Return [x, y] of the center of cell containing provided text 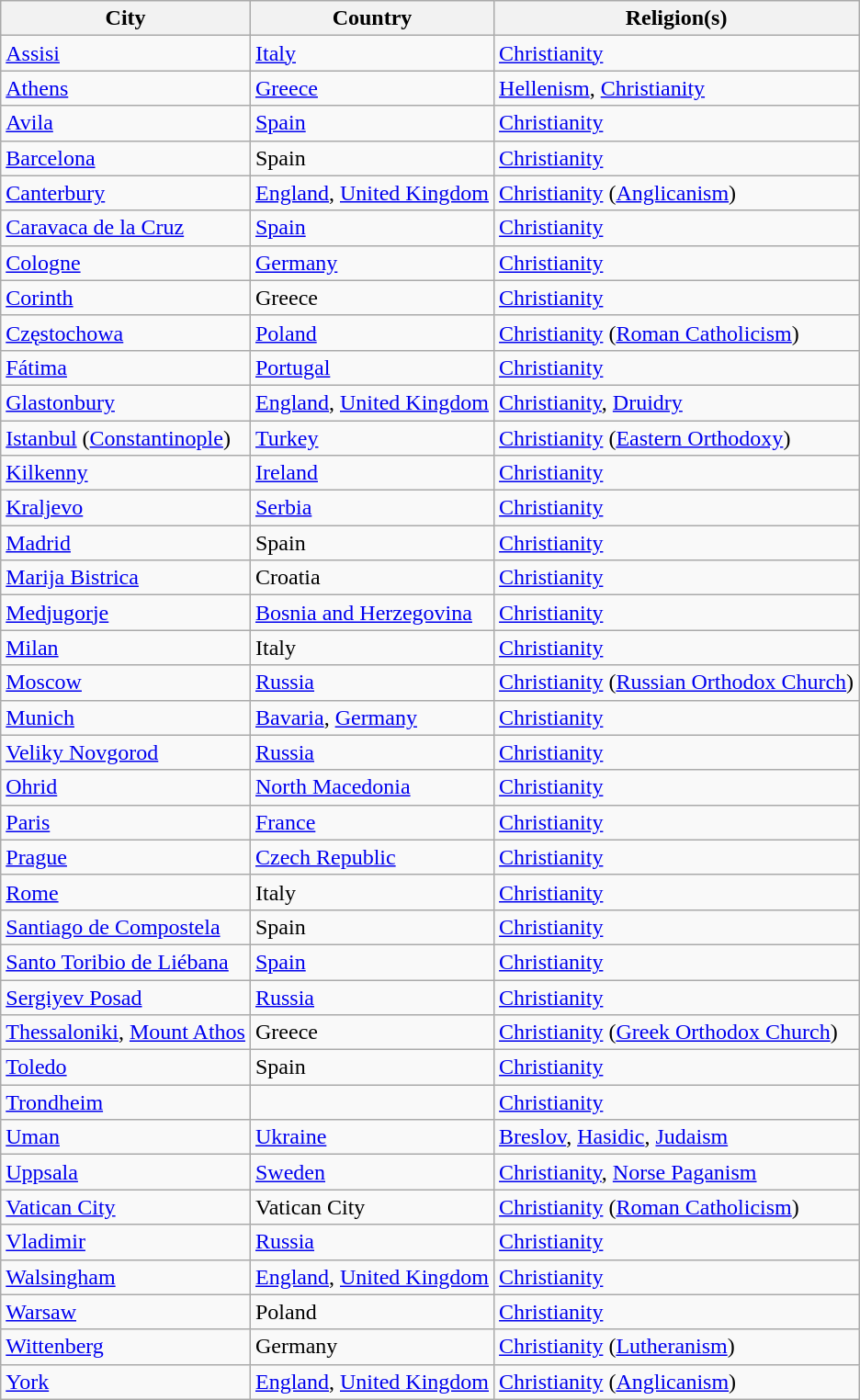
Caravaca de la Cruz [126, 228]
Religion(s) [676, 18]
York [126, 1382]
Częstochowa [126, 333]
Country [371, 18]
Christianity (Greek Orthodox Church) [676, 1033]
Prague [126, 857]
Santiago de Compostela [126, 927]
Christianity, Norse Paganism [676, 1172]
Uman [126, 1137]
Thessaloniki, Mount Athos [126, 1033]
Kilkenny [126, 473]
Ukraine [371, 1137]
Christianity (Russian Orthodox Church) [676, 683]
Serbia [371, 508]
Medjugorje [126, 613]
Canterbury [126, 193]
Fátima [126, 367]
Rome [126, 892]
Marija Bistrica [126, 578]
Croatia [371, 578]
Moscow [126, 683]
City [126, 18]
Christianity (Eastern Orthodoxy) [676, 438]
Vladimir [126, 1242]
Turkey [371, 438]
Bavaria, Germany [371, 717]
Milan [126, 648]
Trondheim [126, 1102]
Wittenberg [126, 1347]
Walsingham [126, 1277]
Paris [126, 822]
Barcelona [126, 158]
Veliky Novgorod [126, 752]
Assisi [126, 53]
Christianity (Lutheranism) [676, 1347]
Ireland [371, 473]
Ohrid [126, 787]
Sergiyev Posad [126, 997]
Glastonbury [126, 402]
Christianity, Druidry [676, 402]
Corinth [126, 298]
Istanbul (Constantinople) [126, 438]
Warsaw [126, 1312]
Athens [126, 88]
Avila [126, 123]
Hellenism, Christianity [676, 88]
Munich [126, 717]
Santo Toribio de Liébana [126, 962]
Cologne [126, 263]
Bosnia and Herzegovina [371, 613]
Kraljevo [126, 508]
Madrid [126, 543]
Breslov, Hasidic, Judaism [676, 1137]
Sweden [371, 1172]
Czech Republic [371, 857]
Portugal [371, 367]
North Macedonia [371, 787]
Toledo [126, 1067]
France [371, 822]
Uppsala [126, 1172]
